Find where the given text appears and provide that cell's center as (X, Y) coordinate. 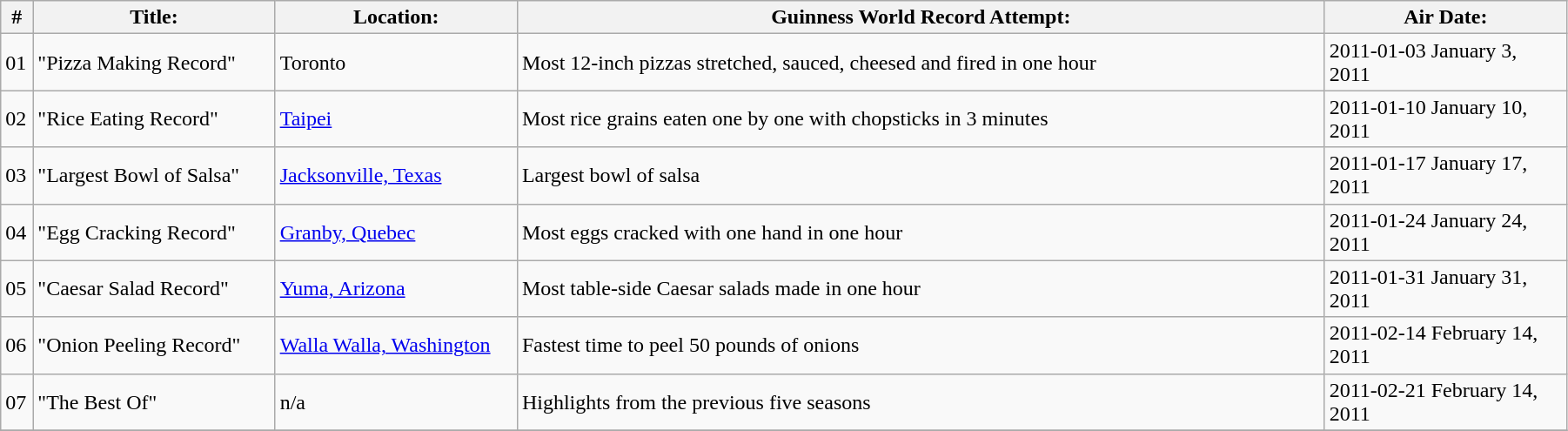
Granby, Quebec (396, 232)
Location: (396, 17)
Title: (154, 17)
Taipei (396, 118)
2011-01-24 January 24, 2011 (1445, 232)
Toronto (396, 63)
Jacksonville, Texas (396, 176)
Highlights from the previous five seasons (921, 402)
2011-01-31 January 31, 2011 (1445, 289)
"Rice Eating Record" (154, 118)
2011-01-10 January 10, 2011 (1445, 118)
Yuma, Arizona (396, 289)
# (17, 17)
2011-01-17 January 17, 2011 (1445, 176)
Air Date: (1445, 17)
Walla Walla, Washington (396, 345)
04 (17, 232)
"Caesar Salad Record" (154, 289)
03 (17, 176)
"Largest Bowl of Salsa" (154, 176)
Most table-side Caesar salads made in one hour (921, 289)
Largest bowl of salsa (921, 176)
2011-02-14 February 14, 2011 (1445, 345)
02 (17, 118)
05 (17, 289)
Most eggs cracked with one hand in one hour (921, 232)
"The Best Of" (154, 402)
Most rice grains eaten one by one with chopsticks in 3 minutes (921, 118)
Most 12-inch pizzas stretched, sauced, cheesed and fired in one hour (921, 63)
"Egg Cracking Record" (154, 232)
"Onion Peeling Record" (154, 345)
"Pizza Making Record" (154, 63)
Guinness World Record Attempt: (921, 17)
07 (17, 402)
01 (17, 63)
2011-01-03 January 3, 2011 (1445, 63)
06 (17, 345)
2011-02-21 February 14, 2011 (1445, 402)
Fastest time to peel 50 pounds of onions (921, 345)
n/a (396, 402)
